Return the (X, Y) coordinate for the center point of the cell that contains the specified text.  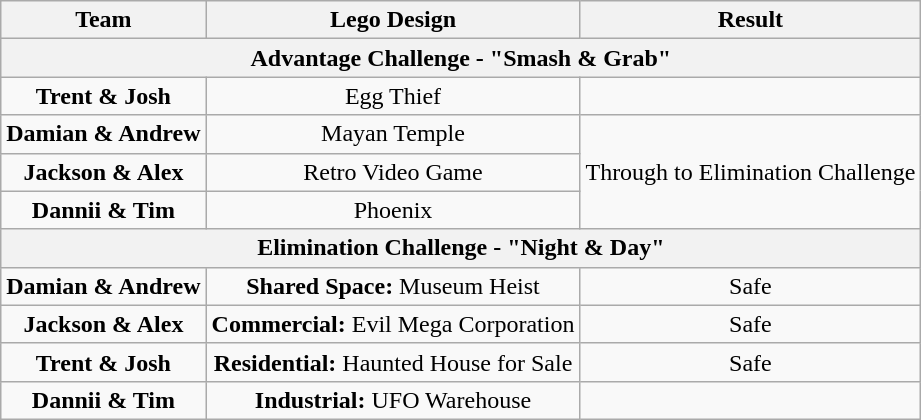
Through to Elimination Challenge (750, 172)
Result (750, 20)
Retro Video Game (393, 172)
Team (104, 20)
Advantage Challenge - "Smash & Grab" (461, 58)
Egg Thief (393, 96)
Elimination Challenge - "Night & Day" (461, 248)
Lego Design (393, 20)
Mayan Temple (393, 134)
Industrial: UFO Warehouse (393, 400)
Residential: Haunted House for Sale (393, 362)
Shared Space: Museum Heist (393, 286)
Commercial: Evil Mega Corporation (393, 324)
Phoenix (393, 210)
